Detect which cell encompasses the target text, then output its (X, Y) center coordinate. 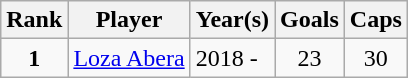
Goals (310, 20)
23 (310, 58)
2018 - (232, 58)
30 (376, 58)
1 (34, 58)
Player (129, 20)
Caps (376, 20)
Rank (34, 20)
Loza Abera (129, 58)
Year(s) (232, 20)
